Capture the cell that displays the provided text and extract its (x, y) central coordinate. 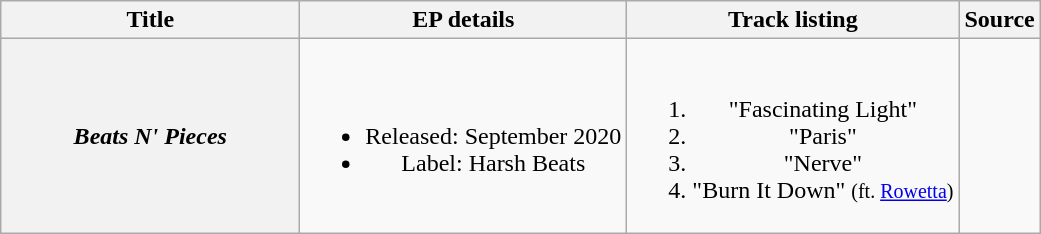
Title (150, 20)
"Fascinating Light""Paris""Nerve""Burn It Down" (ft. Rowetta) (793, 136)
Track listing (793, 20)
Released: September 2020Label: Harsh Beats (464, 136)
EP details (464, 20)
Beats N' Pieces (150, 136)
Source (1000, 20)
